From the cell containing the given text, extract its center point as [X, Y] coordinate. 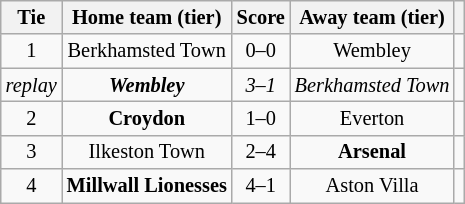
Away team (tier) [372, 17]
2–4 [261, 152]
4–1 [261, 186]
Ilkeston Town [147, 152]
Home team (tier) [147, 17]
0–0 [261, 51]
Aston Villa [372, 186]
Score [261, 17]
3 [32, 152]
Arsenal [372, 152]
Croydon [147, 118]
1–0 [261, 118]
1 [32, 51]
replay [32, 85]
3–1 [261, 85]
Everton [372, 118]
4 [32, 186]
Tie [32, 17]
Millwall Lionesses [147, 186]
2 [32, 118]
